From the cell containing the given text, extract its center point as [X, Y] coordinate. 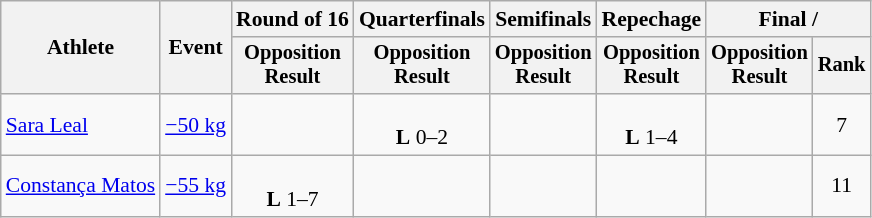
L 1–7 [292, 186]
−55 kg [196, 186]
L 1–4 [652, 124]
Round of 16 [292, 19]
−50 kg [196, 124]
Athlete [80, 48]
L 0–2 [422, 124]
Repechage [652, 19]
Rank [842, 66]
Quarterfinals [422, 19]
11 [842, 186]
Semifinals [544, 19]
Sara Leal [80, 124]
Event [196, 48]
7 [842, 124]
Final / [788, 19]
Constança Matos [80, 186]
